Provide the [X, Y] coordinate of the cell's center where the given text is located.  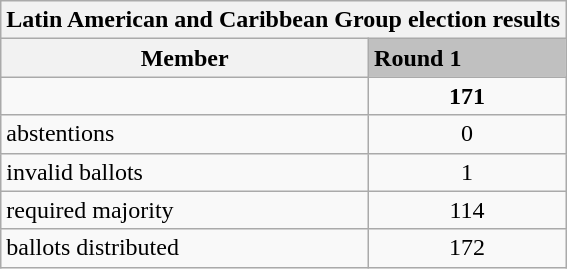
172 [468, 248]
invalid ballots [185, 172]
0 [468, 134]
Round 1 [468, 58]
171 [468, 96]
abstentions [185, 134]
114 [468, 210]
Latin American and Caribbean Group election results [284, 20]
1 [468, 172]
ballots distributed [185, 248]
Member [185, 58]
required majority [185, 210]
